Determine the (x, y) coordinate at the center of the cell enclosing the given text.  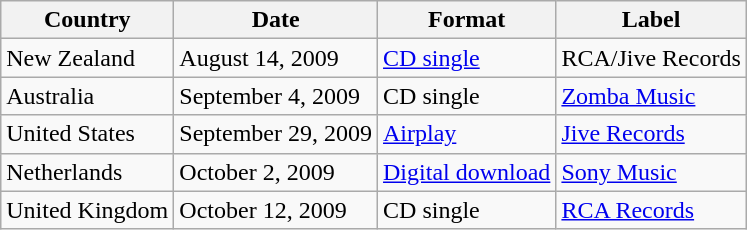
Zomba Music (651, 96)
Netherlands (88, 172)
Sony Music (651, 172)
Format (467, 20)
RCA Records (651, 210)
RCA/Jive Records (651, 58)
Date (276, 20)
Jive Records (651, 134)
Airplay (467, 134)
Digital download (467, 172)
Country (88, 20)
United States (88, 134)
New Zealand (88, 58)
October 12, 2009 (276, 210)
United Kingdom (88, 210)
September 4, 2009 (276, 96)
October 2, 2009 (276, 172)
Label (651, 20)
August 14, 2009 (276, 58)
Australia (88, 96)
September 29, 2009 (276, 134)
